Return [X, Y] of the center of cell containing provided text 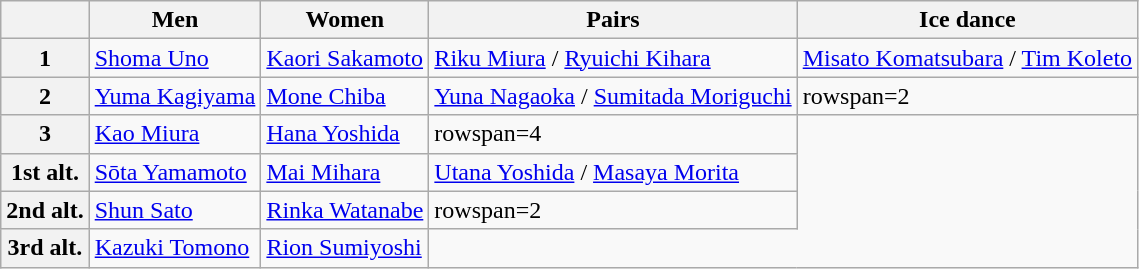
3rd alt. [45, 248]
Shoma Uno [175, 58]
Yuma Kagiyama [175, 96]
Mone Chiba [345, 96]
1st alt. [45, 172]
Misato Komatsubara / Tim Koleto [967, 58]
Men [175, 20]
Kao Miura [175, 134]
Ice dance [967, 20]
Riku Miura / Ryuichi Kihara [613, 58]
Kazuki Tomono [175, 248]
Women [345, 20]
Rinka Watanabe [345, 210]
3 [45, 134]
Rion Sumiyoshi [345, 248]
2 [45, 96]
Yuna Nagaoka / Sumitada Moriguchi [613, 96]
Mai Mihara [345, 172]
Shun Sato [175, 210]
Utana Yoshida / Masaya Morita [613, 172]
Sōta Yamamoto [175, 172]
1 [45, 58]
Pairs [613, 20]
Kaori Sakamoto [345, 58]
Hana Yoshida [345, 134]
rowspan=4 [613, 134]
2nd alt. [45, 210]
